Return the (x, y) coordinate for the center point of the cell that contains the specified text.  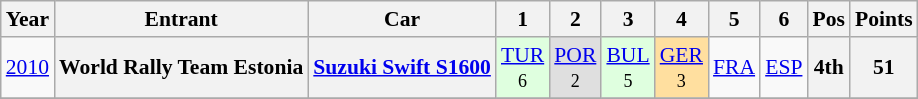
4th (828, 68)
GER3 (682, 68)
51 (884, 68)
Pos (828, 19)
Points (884, 19)
BUL5 (628, 68)
4 (682, 19)
POR2 (575, 68)
Year (28, 19)
FRA (734, 68)
ESP (784, 68)
2010 (28, 68)
World Rally Team Estonia (181, 68)
3 (628, 19)
1 (522, 19)
Entrant (181, 19)
Car (402, 19)
5 (734, 19)
6 (784, 19)
TUR6 (522, 68)
2 (575, 19)
Suzuki Swift S1600 (402, 68)
